Pinpoint the cell where the given text exists, returning its [X, Y] midpoint coordinate. 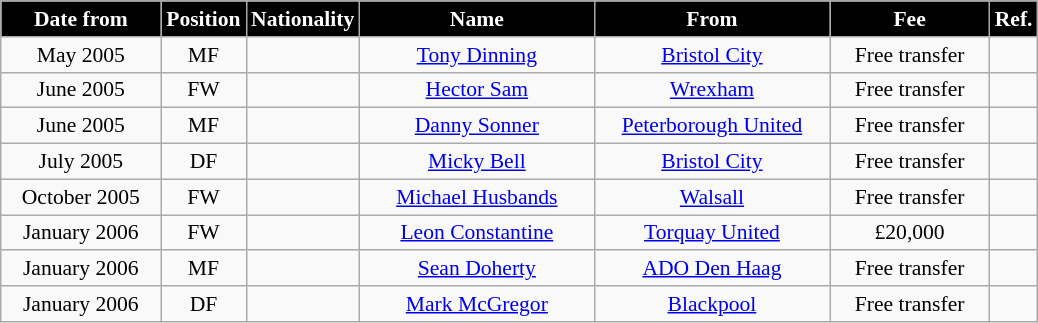
Name [476, 19]
£20,000 [910, 233]
Blackpool [712, 304]
Date from [81, 19]
July 2005 [81, 162]
Wrexham [712, 90]
Torquay United [712, 233]
Hector Sam [476, 90]
Sean Doherty [476, 269]
Danny Sonner [476, 126]
Peterborough United [712, 126]
From [712, 19]
October 2005 [81, 197]
Fee [910, 19]
Nationality [302, 19]
Tony Dinning [476, 55]
Position [204, 19]
Mark McGregor [476, 304]
Micky Bell [476, 162]
ADO Den Haag [712, 269]
Leon Constantine [476, 233]
Walsall [712, 197]
Ref. [1014, 19]
Michael Husbands [476, 197]
May 2005 [81, 55]
